Detect which cell encompasses the target text, then output its [X, Y] center coordinate. 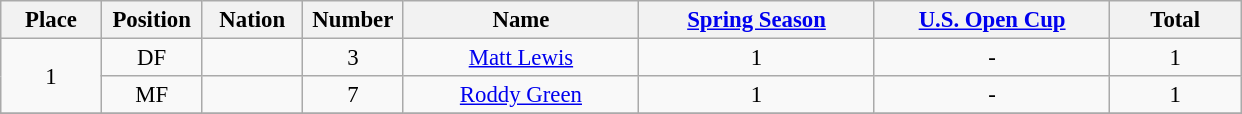
Nation [252, 20]
Roddy Green [521, 95]
Number [354, 20]
Place [52, 20]
U.S. Open Cup [992, 20]
Spring Season [757, 20]
3 [354, 58]
Position [152, 20]
Matt Lewis [521, 58]
Name [521, 20]
DF [152, 58]
MF [152, 95]
Total [1176, 20]
7 [354, 95]
